Scan for the cell matching the given text and deliver its (x, y) coordinate at center. 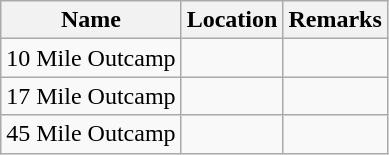
17 Mile Outcamp (91, 96)
Name (91, 20)
10 Mile Outcamp (91, 58)
45 Mile Outcamp (91, 134)
Location (232, 20)
Remarks (335, 20)
